Output the [x, y] coordinate of the center of the cell containing the given text.  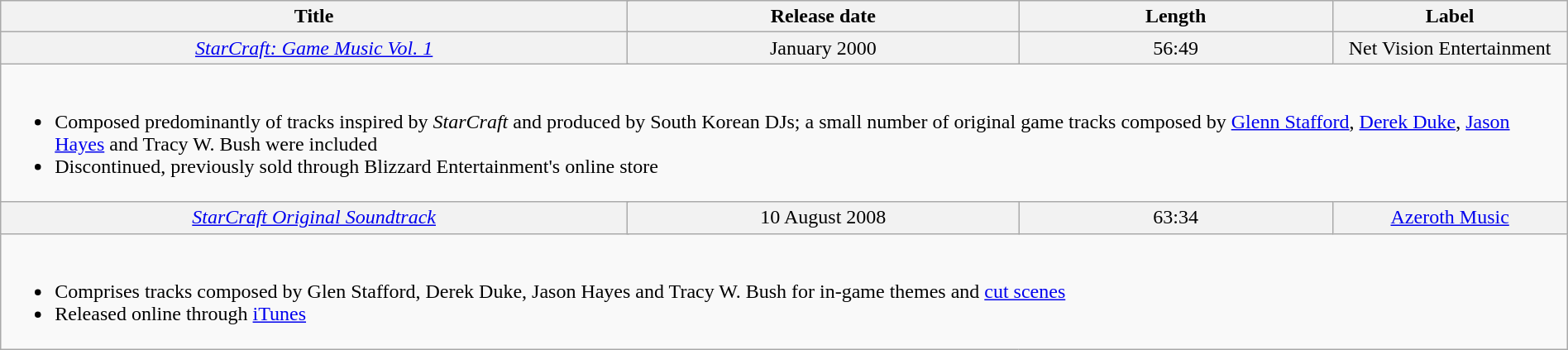
StarCraft Original Soundtrack [314, 218]
Comprises tracks composed by Glen Stafford, Derek Duke, Jason Hayes and Tracy W. Bush for in-game themes and cut scenesReleased online through iTunes [784, 291]
Azeroth Music [1450, 218]
10 August 2008 [824, 218]
Release date [824, 17]
Net Vision Entertainment [1450, 48]
StarCraft: Game Music Vol. 1 [314, 48]
63:34 [1176, 218]
Label [1450, 17]
January 2000 [824, 48]
Title [314, 17]
56:49 [1176, 48]
Length [1176, 17]
